Output the (X, Y) coordinate of the center of the cell containing the given text.  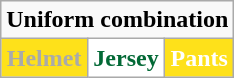
Jersey (126, 58)
Pants (200, 58)
Helmet (44, 58)
Uniform combination (118, 20)
